Capture the cell that displays the provided text and extract its (x, y) central coordinate. 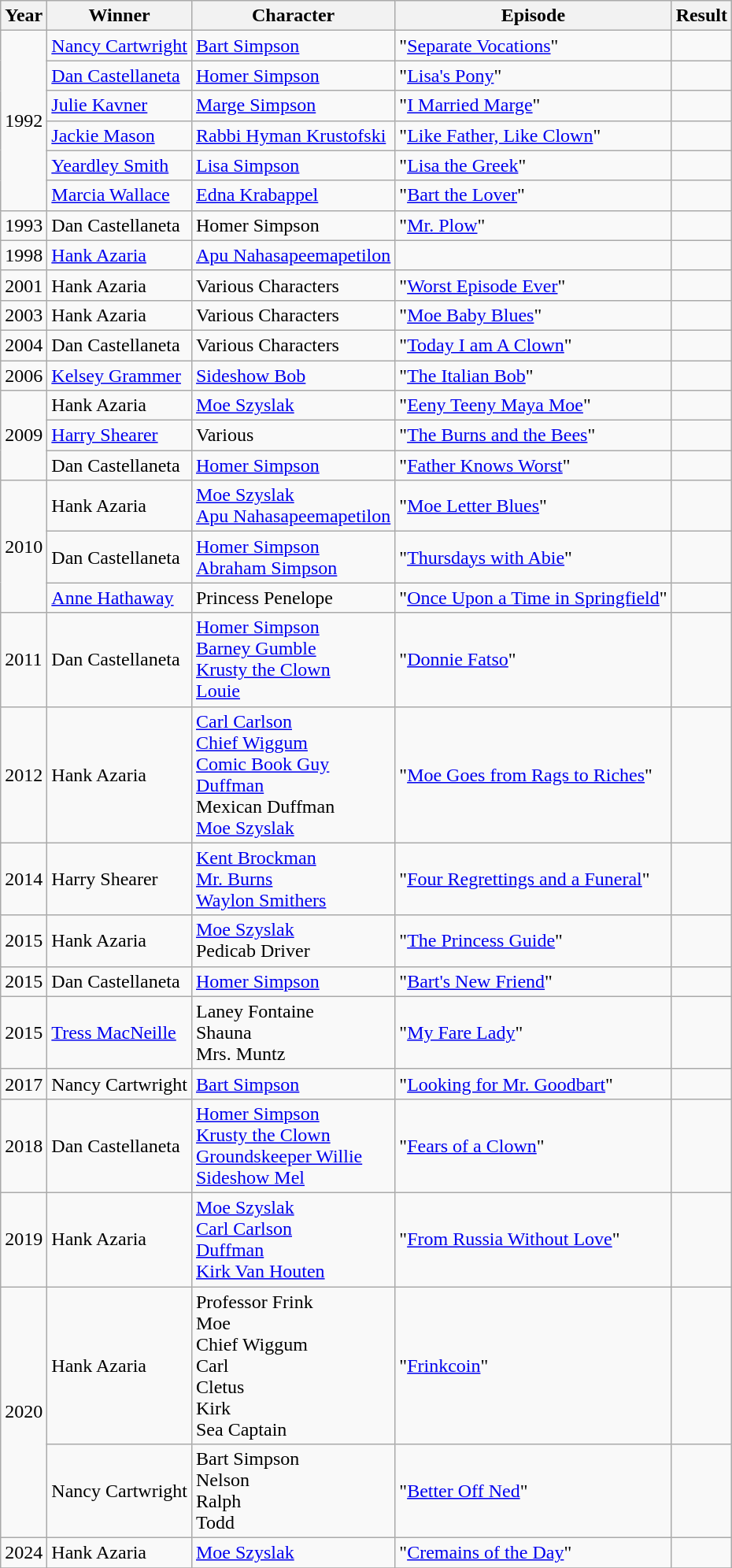
2012 (24, 775)
"Cremains of the Day" (534, 1553)
Sideshow Bob (293, 376)
"The Italian Bob" (534, 376)
2014 (24, 879)
"Moe Letter Blues" (534, 506)
Moe SzyslakCarl CarlsonDuffmanKirk Van Houten (293, 1240)
2004 (24, 345)
Moe SzyslakApu Nahasapeemapetilon (293, 506)
2024 (24, 1553)
Homer SimpsonKrusty the ClownGroundskeeper WillieSideshow Mel (293, 1145)
1998 (24, 255)
2006 (24, 376)
"Donnie Fatso" (534, 660)
Anne Hathaway (120, 598)
2020 (24, 1413)
"Father Knows Worst" (534, 465)
"I Married Marge" (534, 106)
"Looking for Mr. Goodbart" (534, 1084)
Apu Nahasapeemapetilon (293, 255)
2017 (24, 1084)
"From Russia Without Love" (534, 1240)
Carl CarlsonChief WiggumComic Book GuyDuffmanMexican DuffmanMoe Szyslak (293, 775)
Laney FontaineShaunaMrs. Muntz (293, 1032)
"Frinkcoin" (534, 1366)
"Mr. Plow" (534, 225)
Lisa Simpson (293, 165)
2009 (24, 436)
1993 (24, 225)
Julie Kavner (120, 106)
2019 (24, 1240)
"Bart the Lover" (534, 195)
Marcia Wallace (120, 195)
"Separate Vocations" (534, 46)
2018 (24, 1145)
"Moe Baby Blues" (534, 315)
"Thursdays with Abie" (534, 558)
"The Princess Guide" (534, 940)
"Fears of a Clown" (534, 1145)
Result (701, 16)
"Once Upon a Time in Springfield" (534, 598)
Moe SzyslakPedicab Driver (293, 940)
Edna Krabappel (293, 195)
"Lisa the Greek" (534, 165)
"Eeny Teeny Maya Moe" (534, 406)
2010 (24, 547)
Professor FrinkMoeChief WiggumCarlCletusKirkSea Captain (293, 1366)
2001 (24, 285)
Bart SimpsonNelsonRalphTodd (293, 1492)
"Like Father, Like Clown" (534, 135)
"Moe Goes from Rags to Riches" (534, 775)
Tress MacNeille (120, 1032)
"Four Regrettings and a Funeral" (534, 879)
"Lisa's Pony" (534, 76)
Various (293, 436)
Jackie Mason (120, 135)
1992 (24, 120)
Kelsey Grammer (120, 376)
Homer SimpsonBarney GumbleKrusty the ClownLouie (293, 660)
"Bart's New Friend" (534, 981)
Character (293, 16)
Yeardley Smith (120, 165)
Episode (534, 16)
"My Fare Lady" (534, 1032)
2011 (24, 660)
"Better Off Ned" (534, 1492)
Marge Simpson (293, 106)
Rabbi Hyman Krustofski (293, 135)
"Today I am A Clown" (534, 345)
Kent BrockmanMr. BurnsWaylon Smithers (293, 879)
"The Burns and the Bees" (534, 436)
Winner (120, 16)
Princess Penelope (293, 598)
"Worst Episode Ever" (534, 285)
Year (24, 16)
2003 (24, 315)
Homer SimpsonAbraham Simpson (293, 558)
